Extract the [x, y] coordinate from the center of the cell holding the provided text.  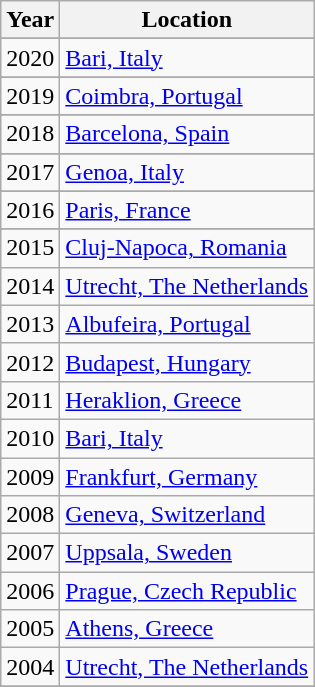
2015 [30, 248]
Coimbra, Portugal [187, 96]
Budapest, Hungary [187, 362]
2010 [30, 438]
Year [30, 20]
2007 [30, 553]
2011 [30, 400]
2017 [30, 172]
2006 [30, 591]
2005 [30, 629]
2020 [30, 58]
2016 [30, 210]
Uppsala, Sweden [187, 553]
2008 [30, 515]
Barcelona, Spain [187, 134]
2004 [30, 667]
2013 [30, 324]
2018 [30, 134]
Genoa, Italy [187, 172]
Heraklion, Greece [187, 400]
2014 [30, 286]
Albufeira, Portugal [187, 324]
2009 [30, 477]
2019 [30, 96]
Athens, Greece [187, 629]
Frankfurt, Germany [187, 477]
2012 [30, 362]
Cluj-Napoca, Romania [187, 248]
Location [187, 20]
Geneva, Switzerland [187, 515]
Paris, France [187, 210]
Prague, Czech Republic [187, 591]
